Return [x, y] of the center of cell containing provided text 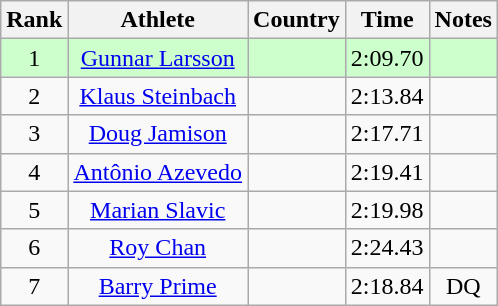
6 [34, 248]
Doug Jamison [158, 134]
5 [34, 210]
2:18.84 [387, 286]
Country [297, 20]
2:24.43 [387, 248]
2:13.84 [387, 96]
Rank [34, 20]
Time [387, 20]
2:19.98 [387, 210]
4 [34, 172]
DQ [463, 286]
Marian Slavic [158, 210]
Roy Chan [158, 248]
Klaus Steinbach [158, 96]
2:19.41 [387, 172]
2 [34, 96]
2:17.71 [387, 134]
1 [34, 58]
2:09.70 [387, 58]
Barry Prime [158, 286]
Notes [463, 20]
Antônio Azevedo [158, 172]
3 [34, 134]
7 [34, 286]
Athlete [158, 20]
Gunnar Larsson [158, 58]
